Search for the cell housing the specified text and yield its [X, Y] center coordinate. 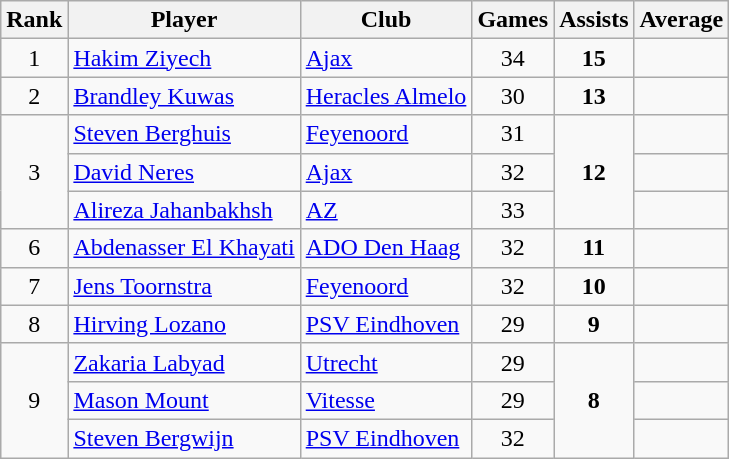
Vitesse [386, 400]
12 [594, 172]
Games [513, 20]
6 [34, 248]
Hirving Lozano [184, 324]
2 [34, 96]
Abdenasser El Khayati [184, 248]
Club [386, 20]
7 [34, 286]
Heracles Almelo [386, 96]
10 [594, 286]
1 [34, 58]
30 [513, 96]
Average [682, 20]
Rank [34, 20]
Player [184, 20]
15 [594, 58]
Brandley Kuwas [184, 96]
31 [513, 134]
Steven Bergwijn [184, 438]
AZ [386, 210]
Steven Berghuis [184, 134]
3 [34, 172]
Mason Mount [184, 400]
Assists [594, 20]
34 [513, 58]
Jens Toornstra [184, 286]
Zakaria Labyad [184, 362]
ADO Den Haag [386, 248]
33 [513, 210]
11 [594, 248]
David Neres [184, 172]
13 [594, 96]
Alireza Jahanbakhsh [184, 210]
Hakim Ziyech [184, 58]
Utrecht [386, 362]
